Pinpoint the cell where the given text exists, returning its (x, y) midpoint coordinate. 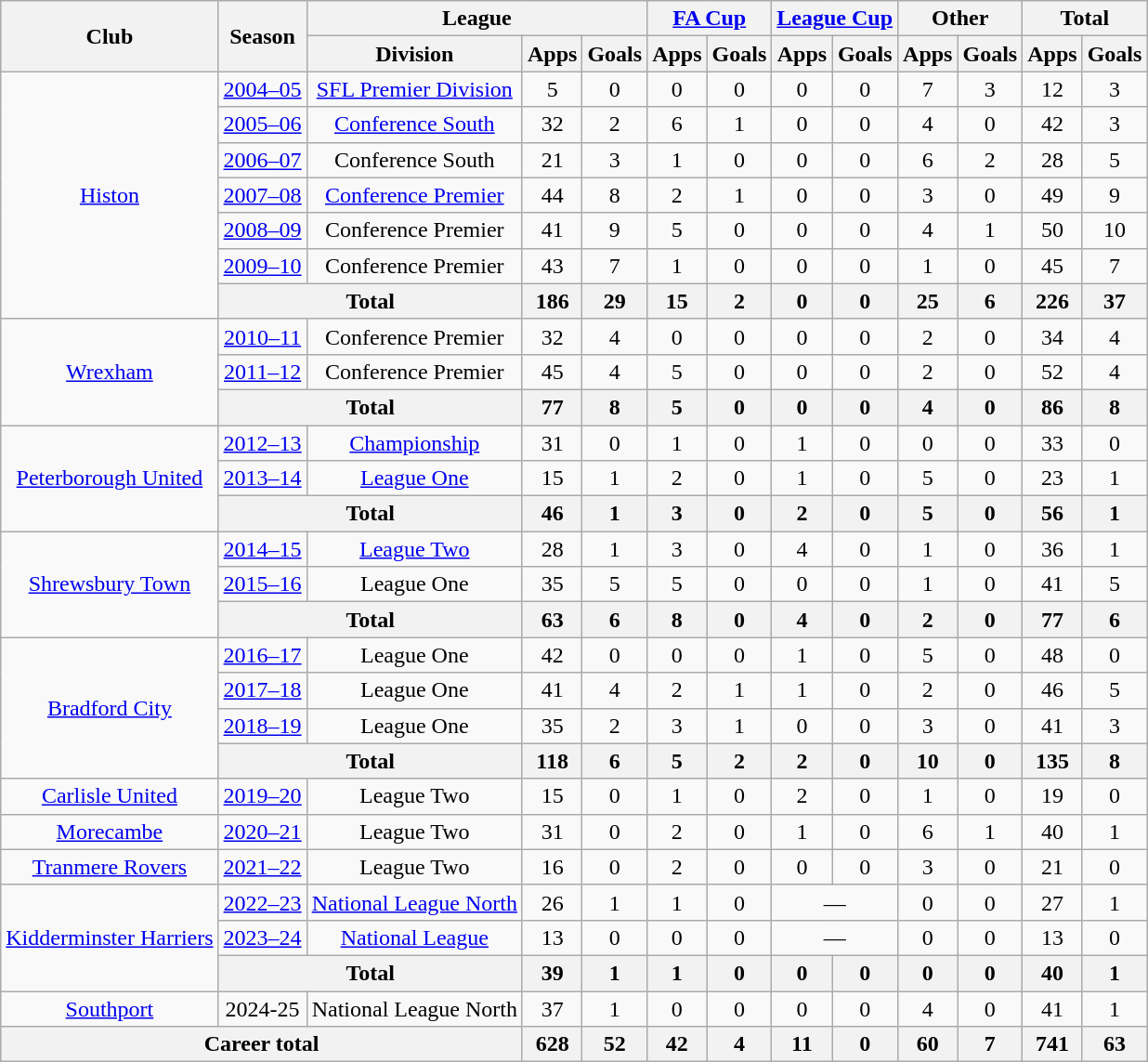
2023–24 (262, 937)
Tranmere Rovers (110, 867)
League (476, 19)
34 (1052, 336)
Morecambe (110, 832)
2013–14 (262, 479)
16 (552, 867)
2015–16 (262, 584)
Peterborough United (110, 479)
2012–13 (262, 443)
2024-25 (262, 1008)
2010–11 (262, 336)
2006–07 (262, 160)
33 (1052, 443)
19 (1052, 796)
186 (552, 301)
2008–09 (262, 230)
Club (110, 36)
Southport (110, 1008)
Championship (414, 443)
86 (1052, 407)
48 (1052, 655)
43 (552, 266)
Season (262, 36)
2005–06 (262, 125)
628 (552, 1044)
741 (1052, 1044)
SFL Premier Division (414, 89)
2017–18 (262, 690)
50 (1052, 230)
44 (552, 195)
Other (960, 19)
Wrexham (110, 372)
118 (552, 761)
26 (552, 902)
2019–20 (262, 796)
Division (414, 54)
29 (615, 301)
2007–08 (262, 195)
Kidderminster Harriers (110, 937)
Career total (262, 1044)
23 (1052, 479)
League Cup (835, 19)
2004–05 (262, 89)
Histon (110, 195)
2016–17 (262, 655)
12 (1052, 89)
2014–15 (262, 549)
2011–12 (262, 372)
36 (1052, 549)
2009–10 (262, 266)
2021–22 (262, 867)
39 (552, 973)
National League (414, 937)
226 (1052, 301)
Shrewsbury Town (110, 584)
135 (1052, 761)
Carlisle United (110, 796)
56 (1052, 514)
2018–19 (262, 726)
11 (802, 1044)
2020–21 (262, 832)
49 (1052, 195)
Bradford City (110, 708)
60 (928, 1044)
FA Cup (710, 19)
2022–23 (262, 902)
25 (928, 301)
27 (1052, 902)
